From the cell containing the given text, extract its center point as (X, Y) coordinate. 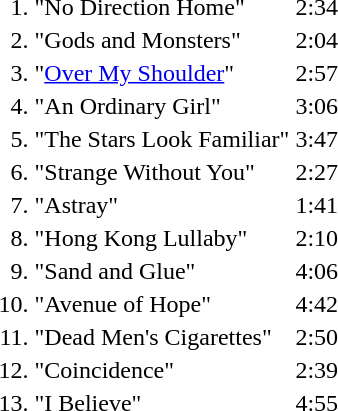
"Avenue of Hope" (162, 304)
"The Stars Look Familiar" (162, 139)
"Dead Men's Cigarettes" (162, 337)
"Astray" (162, 205)
"Coincidence" (162, 370)
"Over My Shoulder" (162, 73)
"Sand and Glue" (162, 271)
"Strange Without You" (162, 172)
"Hong Kong Lullaby" (162, 238)
"An Ordinary Girl" (162, 106)
"Gods and Monsters" (162, 40)
